Scan for the cell matching the given text and deliver its [X, Y] coordinate at center. 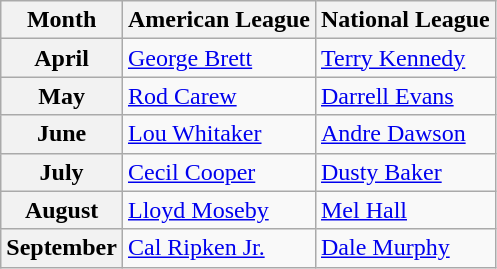
Andre Dawson [405, 134]
Month [62, 20]
Dale Murphy [405, 248]
September [62, 248]
National League [405, 20]
June [62, 134]
Mel Hall [405, 210]
Cecil Cooper [218, 172]
American League [218, 20]
Darrell Evans [405, 96]
Cal Ripken Jr. [218, 248]
Lloyd Moseby [218, 210]
Rod Carew [218, 96]
April [62, 58]
Dusty Baker [405, 172]
Terry Kennedy [405, 58]
George Brett [218, 58]
Lou Whitaker [218, 134]
July [62, 172]
May [62, 96]
August [62, 210]
